Pinpoint the cell where the given text exists, returning its [x, y] midpoint coordinate. 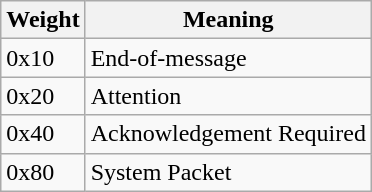
0x80 [43, 172]
System Packet [228, 172]
Weight [43, 20]
0x10 [43, 58]
Attention [228, 96]
0x40 [43, 134]
Meaning [228, 20]
Acknowledgement Required [228, 134]
End-of-message [228, 58]
0x20 [43, 96]
